Extract the (X, Y) coordinate from the center of the cell holding the provided text.  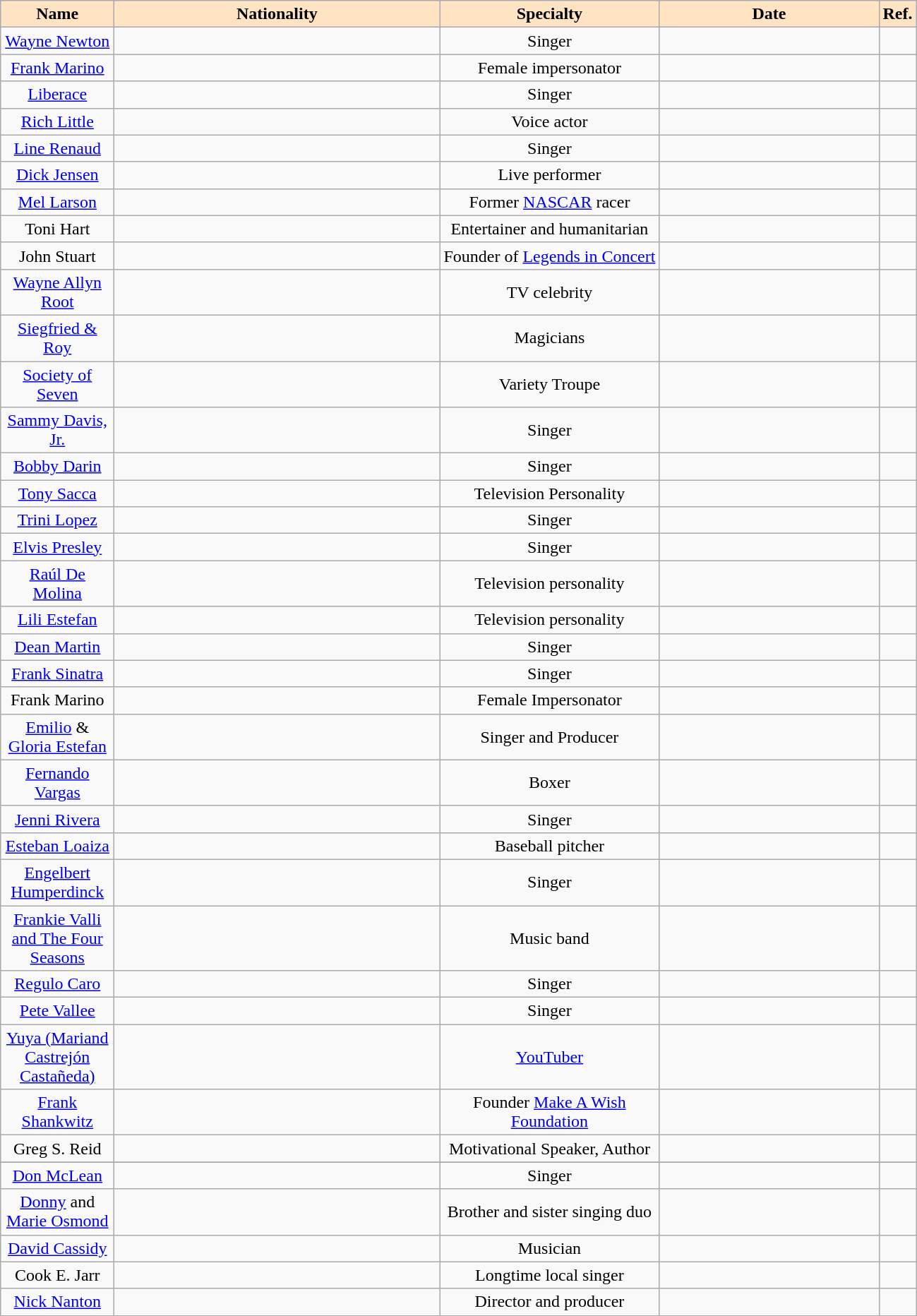
Engelbert Humperdinck (58, 883)
Pete Vallee (58, 1011)
Don McLean (58, 1176)
Siegfried & Roy (58, 337)
Former NASCAR racer (549, 202)
Specialty (549, 14)
Lili Estefan (58, 620)
Greg S. Reid (58, 1149)
Yuya (Mariand Castrejón Castañeda) (58, 1057)
Cook E. Jarr (58, 1275)
Line Renaud (58, 148)
Musician (549, 1248)
TV celebrity (549, 292)
Live performer (549, 175)
Nick Nanton (58, 1302)
Society of Seven (58, 384)
Brother and sister singing duo (549, 1212)
Bobby Darin (58, 467)
Frank Shankwitz (58, 1113)
Singer and Producer (549, 737)
Tony Sacca (58, 494)
Longtime local singer (549, 1275)
Boxer (549, 782)
Donny and Marie Osmond (58, 1212)
Magicians (549, 337)
Dick Jensen (58, 175)
Toni Hart (58, 229)
Regulo Caro (58, 984)
Mel Larson (58, 202)
YouTuber (549, 1057)
Founder Make A Wish Foundation (549, 1113)
John Stuart (58, 256)
Name (58, 14)
Nationality (277, 14)
Female Impersonator (549, 700)
Jenni Rivera (58, 819)
Wayne Allyn Root (58, 292)
Esteban Loaiza (58, 846)
Elvis Presley (58, 547)
Founder of Legends in Concert (549, 256)
Voice actor (549, 121)
Music band (549, 938)
Dean Martin (58, 647)
Date (769, 14)
Motivational Speaker, Author (549, 1149)
Sammy Davis, Jr. (58, 431)
Liberace (58, 95)
Frank Sinatra (58, 674)
Ref. (898, 14)
Wayne Newton (58, 41)
Emilio & Gloria Estefan (58, 737)
Raúl De Molina (58, 583)
David Cassidy (58, 1248)
Television Personality (549, 494)
Female impersonator (549, 68)
Rich Little (58, 121)
Trini Lopez (58, 520)
Variety Troupe (549, 384)
Baseball pitcher (549, 846)
Director and producer (549, 1302)
Entertainer and humanitarian (549, 229)
Fernando Vargas (58, 782)
Frankie Valli and The Four Seasons (58, 938)
